From the cell containing the given text, extract its center point as (x, y) coordinate. 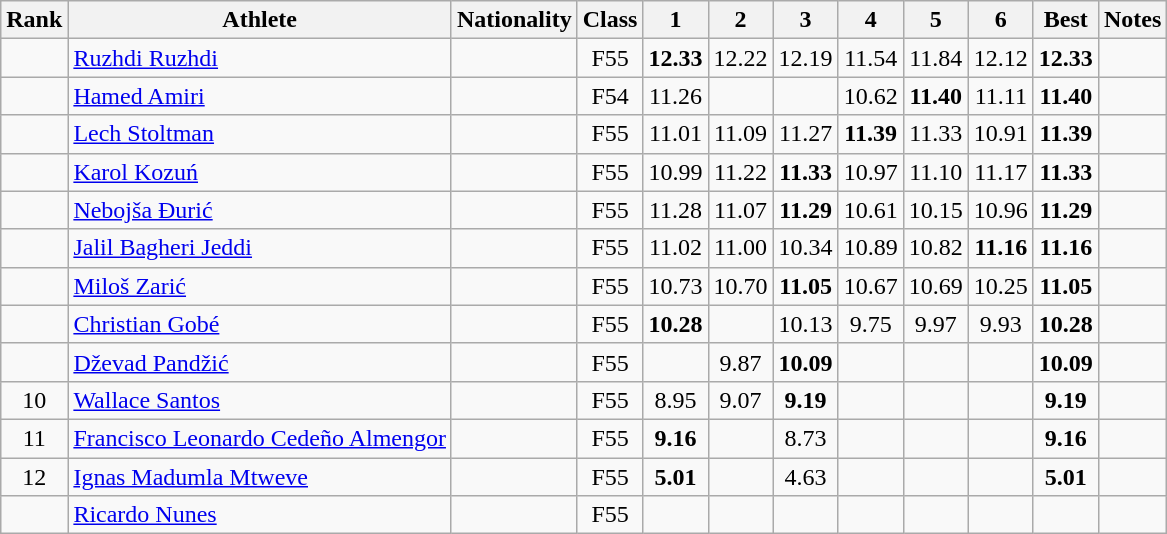
10.91 (1000, 134)
11 (34, 438)
Christian Gobé (260, 324)
11.07 (740, 210)
F54 (610, 96)
10.25 (1000, 286)
4 (870, 20)
12.12 (1000, 58)
8.95 (676, 400)
Dževad Pandžić (260, 362)
10.62 (870, 96)
2 (740, 20)
Francisco Leonardo Cedeño Almengor (260, 438)
6 (1000, 20)
11.00 (740, 248)
9.87 (740, 362)
Karol Kozuń (260, 172)
Athlete (260, 20)
9.93 (1000, 324)
10.99 (676, 172)
11.22 (740, 172)
12 (34, 477)
Rank (34, 20)
Best (1066, 20)
12.22 (740, 58)
Ignas Madumla Mtweve (260, 477)
11.09 (740, 134)
10.69 (936, 286)
10.96 (1000, 210)
11.10 (936, 172)
11.17 (1000, 172)
11.26 (676, 96)
11.54 (870, 58)
10.73 (676, 286)
9.75 (870, 324)
11.84 (936, 58)
Nebojša Đurić (260, 210)
11.27 (806, 134)
Lech Stoltman (260, 134)
10.89 (870, 248)
8.73 (806, 438)
11.02 (676, 248)
4.63 (806, 477)
Ricardo Nunes (260, 515)
10.34 (806, 248)
12.19 (806, 58)
10.97 (870, 172)
5 (936, 20)
10.13 (806, 324)
10.15 (936, 210)
Wallace Santos (260, 400)
Nationality (514, 20)
Ruzhdi Ruzhdi (260, 58)
Miloš Zarić (260, 286)
11.28 (676, 210)
Notes (1132, 20)
9.07 (740, 400)
10.70 (740, 286)
11.01 (676, 134)
Jalil Bagheri Jeddi (260, 248)
11.11 (1000, 96)
10 (34, 400)
10.82 (936, 248)
1 (676, 20)
3 (806, 20)
10.67 (870, 286)
10.61 (870, 210)
Class (610, 20)
Hamed Amiri (260, 96)
9.97 (936, 324)
